Capture the cell that displays the provided text and extract its (X, Y) central coordinate. 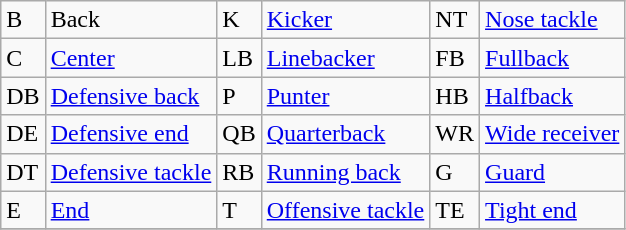
T (239, 210)
C (23, 58)
Guard (552, 172)
G (455, 172)
RB (239, 172)
Punter (346, 96)
DT (23, 172)
Running back (346, 172)
TE (455, 210)
Fullback (552, 58)
P (239, 96)
Nose tackle (552, 20)
FB (455, 58)
Halfback (552, 96)
Offensive tackle (346, 210)
B (23, 20)
Defensive back (131, 96)
Wide receiver (552, 134)
LB (239, 58)
Kicker (346, 20)
QB (239, 134)
Defensive tackle (131, 172)
DE (23, 134)
K (239, 20)
End (131, 210)
DB (23, 96)
Linebacker (346, 58)
Back (131, 20)
Defensive end (131, 134)
HB (455, 96)
Tight end (552, 210)
E (23, 210)
Center (131, 58)
WR (455, 134)
NT (455, 20)
Quarterback (346, 134)
